Return the [x, y] coordinate for the center point of the cell that contains the specified text.  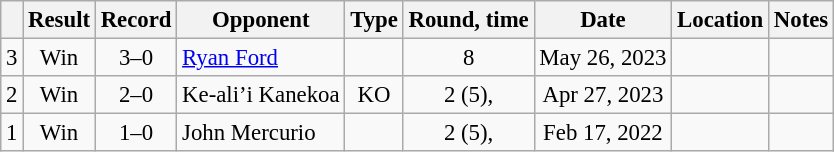
2–0 [136, 95]
2 [12, 95]
3–0 [136, 58]
Round, time [468, 20]
1 [12, 133]
Ke-ali’i Kanekoa [261, 95]
John Mercurio [261, 133]
Opponent [261, 20]
Notes [800, 20]
3 [12, 58]
Type [374, 20]
KO [374, 95]
Apr 27, 2023 [603, 95]
Feb 17, 2022 [603, 133]
1–0 [136, 133]
8 [468, 58]
Result [60, 20]
Ryan Ford [261, 58]
Record [136, 20]
Date [603, 20]
May 26, 2023 [603, 58]
Location [720, 20]
